From the cell containing the given text, extract its center point as [X, Y] coordinate. 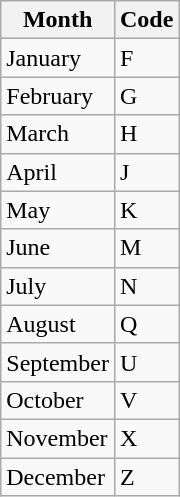
July [58, 286]
Month [58, 20]
K [146, 210]
December [58, 477]
September [58, 362]
F [146, 58]
June [58, 248]
N [146, 286]
H [146, 134]
November [58, 438]
J [146, 172]
February [58, 96]
Code [146, 20]
X [146, 438]
M [146, 248]
April [58, 172]
Z [146, 477]
October [58, 400]
U [146, 362]
May [58, 210]
G [146, 96]
Q [146, 324]
January [58, 58]
V [146, 400]
March [58, 134]
August [58, 324]
